Pinpoint the cell where the given text exists, returning its [x, y] midpoint coordinate. 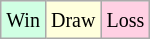
Draw [72, 20]
Loss [126, 20]
Win [24, 20]
